Output the (x, y) coordinate of the center of the cell containing the given text.  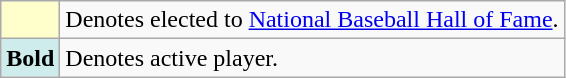
Bold (30, 58)
Denotes active player. (312, 58)
Denotes elected to National Baseball Hall of Fame. (312, 20)
